Return (X, Y) of the center of cell containing provided text 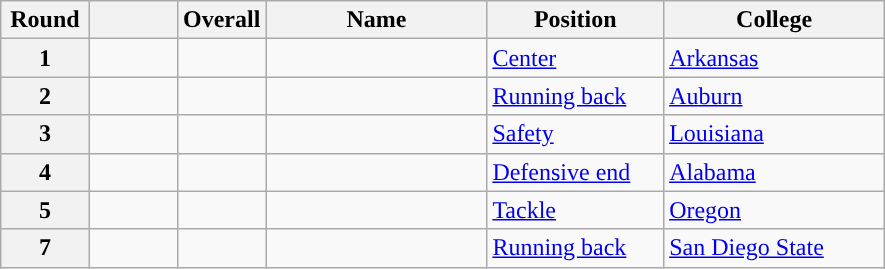
Name (376, 20)
Arkansas (774, 58)
1 (45, 58)
San Diego State (774, 248)
7 (45, 248)
Auburn (774, 96)
Round (45, 20)
Oregon (774, 210)
Defensive end (576, 172)
Center (576, 58)
Louisiana (774, 134)
College (774, 20)
Overall (222, 20)
4 (45, 172)
Tackle (576, 210)
Safety (576, 134)
2 (45, 96)
Position (576, 20)
3 (45, 134)
Alabama (774, 172)
5 (45, 210)
